Provide the (x, y) coordinate of the cell's center where the given text is located.  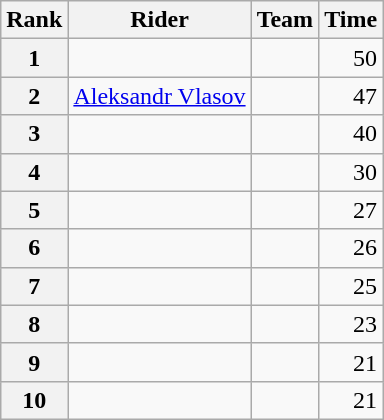
25 (351, 286)
10 (34, 400)
50 (351, 58)
26 (351, 248)
Rank (34, 20)
Aleksandr Vlasov (160, 96)
8 (34, 324)
3 (34, 134)
9 (34, 362)
40 (351, 134)
27 (351, 210)
6 (34, 248)
23 (351, 324)
Rider (160, 20)
Team (285, 20)
5 (34, 210)
Time (351, 20)
47 (351, 96)
1 (34, 58)
2 (34, 96)
7 (34, 286)
4 (34, 172)
30 (351, 172)
